Scan for the cell matching the given text and deliver its (x, y) coordinate at center. 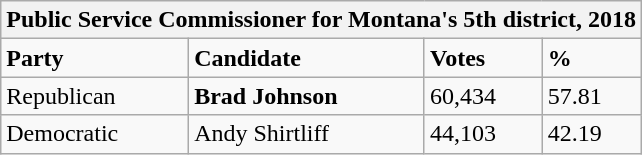
42.19 (592, 134)
% (592, 58)
44,103 (483, 134)
Party (95, 58)
57.81 (592, 96)
Brad Johnson (307, 96)
Republican (95, 96)
Public Service Commissioner for Montana's 5th district, 2018 (322, 20)
60,434 (483, 96)
Democratic (95, 134)
Votes (483, 58)
Andy Shirtliff (307, 134)
Candidate (307, 58)
